Locate the cell with the specified text and output its [x, y] center coordinate. 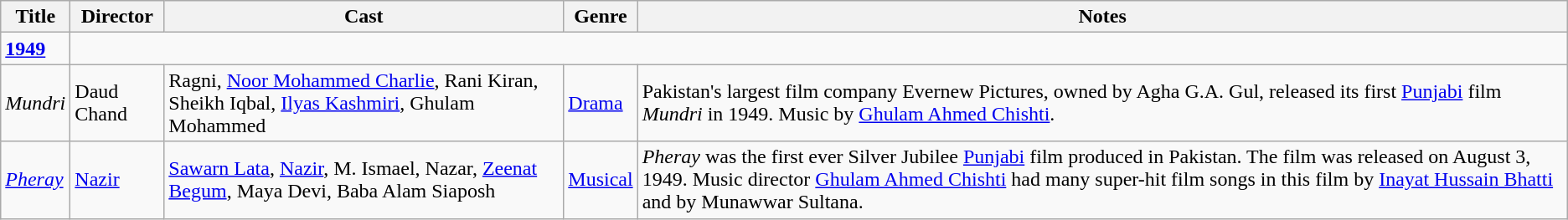
Notes [1102, 17]
1949 [35, 49]
Title [35, 17]
Director [117, 17]
Ragni, Noor Mohammed Charlie, Rani Kiran, Sheikh Iqbal, Ilyas Kashmiri, Ghulam Mohammed [364, 103]
Daud Chand [117, 103]
Sawarn Lata, Nazir, M. Ismael, Nazar, Zeenat Begum, Maya Devi, Baba Alam Siaposh [364, 180]
Genre [601, 17]
Nazir [117, 180]
Musical [601, 180]
Drama [601, 103]
Pheray [35, 180]
Cast [364, 17]
Mundri [35, 103]
